Detect which cell encompasses the target text, then output its [X, Y] center coordinate. 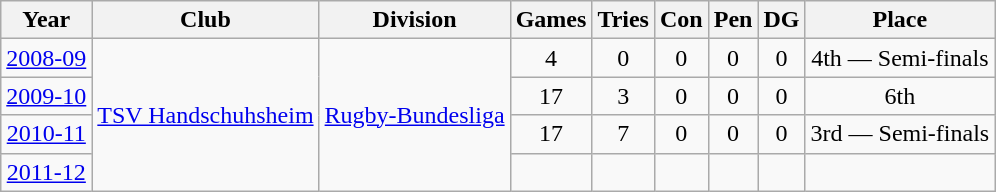
TSV Handschuhsheim [206, 115]
Tries [624, 20]
3rd — Semi-finals [900, 134]
2011-12 [46, 172]
2009-10 [46, 96]
4th — Semi-finals [900, 58]
Year [46, 20]
Club [206, 20]
3 [624, 96]
Pen [733, 20]
6th [900, 96]
Con [681, 20]
DG [782, 20]
Place [900, 20]
4 [551, 58]
7 [624, 134]
Rugby-Bundesliga [414, 115]
2008-09 [46, 58]
Division [414, 20]
2010-11 [46, 134]
Games [551, 20]
